Identify which cell holds the provided text, then report its [x, y] central coordinate. 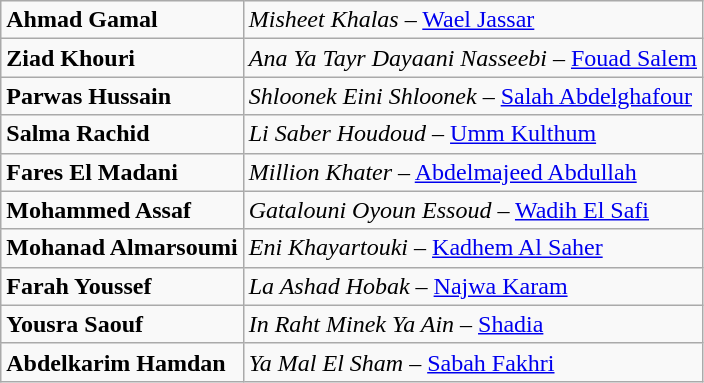
Abdelkarim Hamdan [122, 362]
Yousra Saouf [122, 324]
Ana Ya Tayr Dayaani Nasseebi – Fouad Salem [472, 58]
Mohammed Assaf [122, 210]
Misheet Khalas – Wael Jassar [472, 20]
La Ashad Hobak – Najwa Karam [472, 286]
Gatalouni Oyoun Essoud – Wadih El Safi [472, 210]
Ahmad Gamal [122, 20]
Li Saber Houdoud – Umm Kulthum [472, 134]
Million Khater – Abdelmajeed Abdullah [472, 172]
Fares El Madani [122, 172]
Eni Khayartouki – Kadhem Al Saher [472, 248]
Shloonek Eini Shloonek – Salah Abdelghafour [472, 96]
Ya Mal El Sham – Sabah Fakhri [472, 362]
Mohanad Almarsoumi [122, 248]
Parwas Hussain [122, 96]
Farah Youssef [122, 286]
Salma Rachid [122, 134]
In Raht Minek Ya Ain – Shadia [472, 324]
Ziad Khouri [122, 58]
